Output the (x, y) coordinate of the center of the cell containing the given text.  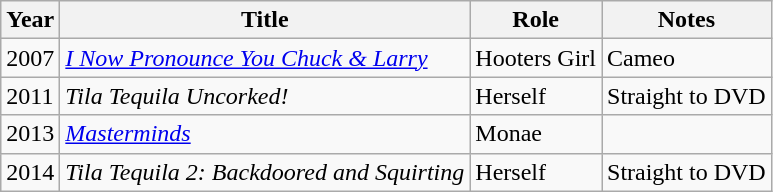
2013 (30, 134)
Tila Tequila Uncorked! (265, 96)
Masterminds (265, 134)
Notes (687, 20)
Hooters Girl (536, 58)
Title (265, 20)
2007 (30, 58)
Tila Tequila 2: Backdoored and Squirting (265, 172)
Cameo (687, 58)
Monae (536, 134)
2011 (30, 96)
Role (536, 20)
Year (30, 20)
I Now Pronounce You Chuck & Larry (265, 58)
2014 (30, 172)
